Find where the given text appears and provide that cell's center as (X, Y) coordinate. 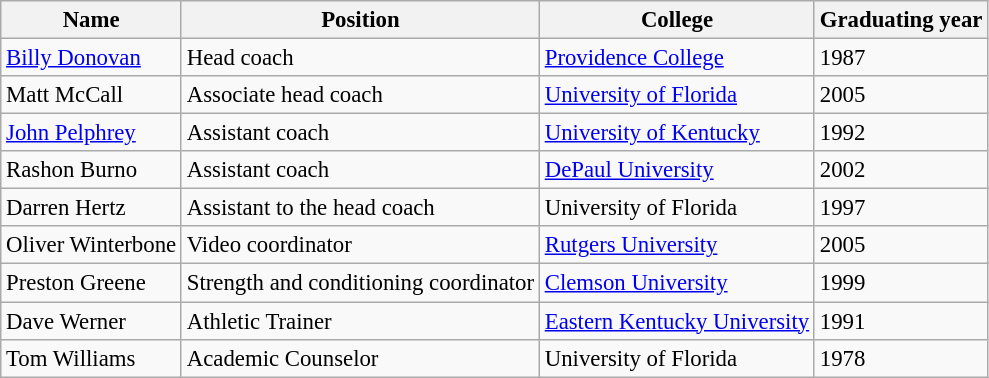
Clemson University (676, 283)
Providence College (676, 58)
1978 (900, 358)
Graduating year (900, 20)
Darren Hertz (92, 208)
Rashon Burno (92, 170)
Eastern Kentucky University (676, 321)
2002 (900, 170)
Name (92, 20)
Assistant to the head coach (360, 208)
Strength and conditioning coordinator (360, 283)
1997 (900, 208)
Dave Werner (92, 321)
John Pelphrey (92, 133)
Matt McCall (92, 95)
Preston Greene (92, 283)
Academic Counselor (360, 358)
Billy Donovan (92, 58)
University of Kentucky (676, 133)
Rutgers University (676, 245)
1999 (900, 283)
Video coordinator (360, 245)
College (676, 20)
DePaul University (676, 170)
1991 (900, 321)
Tom Williams (92, 358)
Oliver Winterbone (92, 245)
Athletic Trainer (360, 321)
1987 (900, 58)
Head coach (360, 58)
Position (360, 20)
Associate head coach (360, 95)
1992 (900, 133)
